Return [X, Y] of the center of cell containing provided text 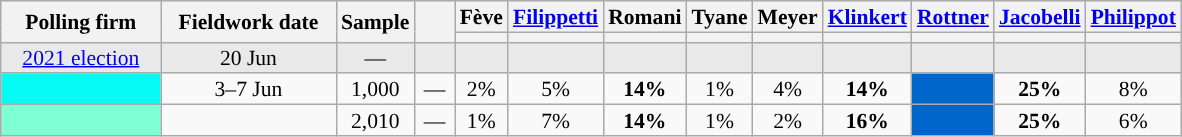
2021 election [81, 58]
Philippot [1134, 16]
Tyane [719, 16]
3–7 Jun [248, 90]
6% [1134, 120]
5% [556, 90]
8% [1134, 90]
Meyer [788, 16]
2,010 [375, 120]
Klinkert [868, 16]
Filippetti [556, 16]
Fève [482, 16]
Jacobelli [1040, 16]
1,000 [375, 90]
20 Jun [248, 58]
Romani [644, 16]
Fieldwork date [248, 22]
7% [556, 120]
4% [788, 90]
Rottner [953, 16]
Sample [375, 22]
16% [868, 120]
Polling firm [81, 22]
